Determine the (X, Y) coordinate at the center of the cell enclosing the given text.  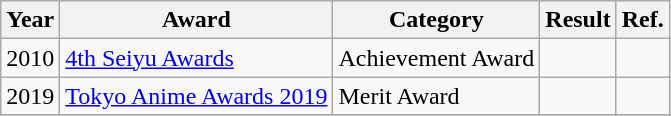
Award (196, 20)
Result (578, 20)
Year (30, 20)
Category (436, 20)
Ref. (642, 20)
2019 (30, 96)
Achievement Award (436, 58)
2010 (30, 58)
Tokyo Anime Awards 2019 (196, 96)
4th Seiyu Awards (196, 58)
Merit Award (436, 96)
